Pinpoint the cell where the given text exists, returning its [x, y] midpoint coordinate. 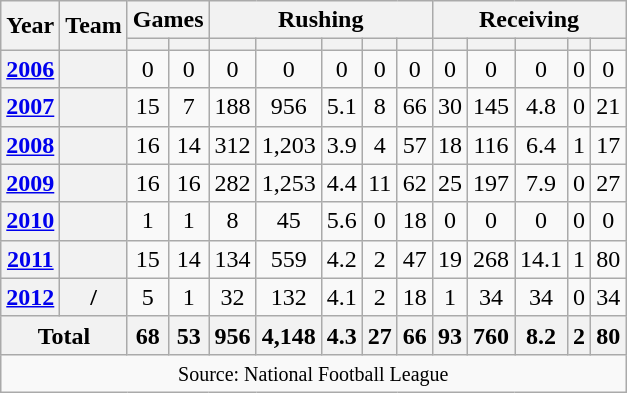
312 [232, 145]
25 [450, 183]
7.9 [540, 183]
Team [94, 26]
5 [148, 297]
8.2 [540, 335]
Year [30, 26]
4.2 [342, 259]
4.3 [342, 335]
268 [490, 259]
Source: National Football League [314, 373]
14.1 [540, 259]
19 [450, 259]
134 [232, 259]
68 [148, 335]
2011 [30, 259]
11 [380, 183]
2009 [30, 183]
188 [232, 107]
21 [608, 107]
1,253 [288, 183]
4.8 [540, 107]
4 [380, 145]
760 [490, 335]
6.4 [540, 145]
30 [450, 107]
/ [94, 297]
4.4 [342, 183]
93 [450, 335]
3.9 [342, 145]
116 [490, 145]
Games [168, 20]
2012 [30, 297]
17 [608, 145]
Receiving [528, 20]
145 [490, 107]
2008 [30, 145]
62 [414, 183]
5.6 [342, 221]
47 [414, 259]
2006 [30, 69]
4.1 [342, 297]
5.1 [342, 107]
32 [232, 297]
45 [288, 221]
Total [64, 335]
57 [414, 145]
Rushing [320, 20]
2007 [30, 107]
1,203 [288, 145]
282 [232, 183]
132 [288, 297]
7 [188, 107]
559 [288, 259]
4,148 [288, 335]
53 [188, 335]
2010 [30, 221]
197 [490, 183]
